Identify which cell holds the provided text, then report its (X, Y) central coordinate. 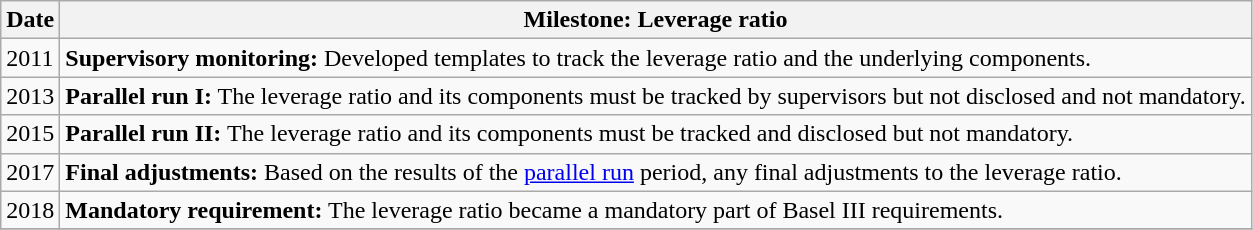
2015 (30, 134)
Mandatory requirement: The leverage ratio became a mandatory part of Basel III requirements. (656, 210)
Parallel run I: The leverage ratio and its components must be tracked by supervisors but not disclosed and not mandatory. (656, 96)
Milestone: Leverage ratio (656, 20)
Parallel run II: The leverage ratio and its components must be tracked and disclosed but not mandatory. (656, 134)
2011 (30, 58)
Supervisory monitoring: Developed templates to track the leverage ratio and the underlying components. (656, 58)
Final adjustments: Based on the results of the parallel run period, any final adjustments to the leverage ratio. (656, 172)
2017 (30, 172)
2018 (30, 210)
Date (30, 20)
2013 (30, 96)
